Provide the (x, y) coordinate of the cell's center where the given text is located.  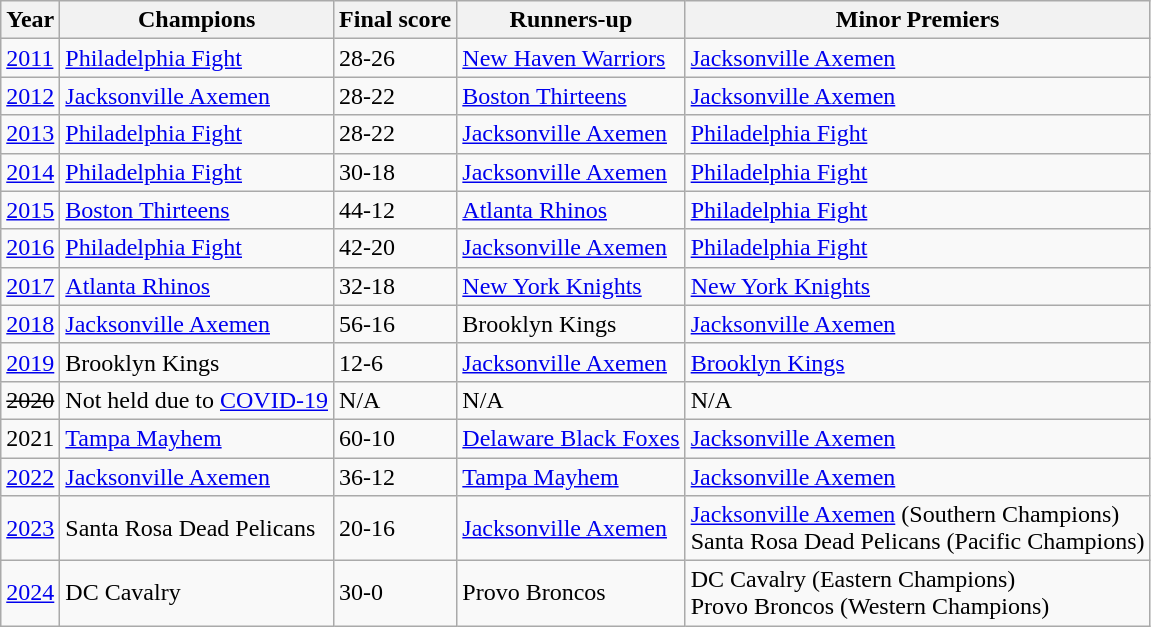
2013 (30, 134)
60-10 (396, 438)
Not held due to COVID-19 (197, 400)
Final score (396, 20)
2024 (30, 594)
2021 (30, 438)
12-6 (396, 362)
20-16 (396, 528)
2022 (30, 477)
2014 (30, 172)
2012 (30, 96)
Champions (197, 20)
30-0 (396, 594)
2023 (30, 528)
2016 (30, 248)
Year (30, 20)
44-12 (396, 210)
2019 (30, 362)
56-16 (396, 324)
2011 (30, 58)
Provo Broncos (571, 594)
42-20 (396, 248)
Runners-up (571, 20)
30-18 (396, 172)
2015 (30, 210)
DC Cavalry (197, 594)
2018 (30, 324)
2020 (30, 400)
New Haven Warriors (571, 58)
DC Cavalry (Eastern Champions)Provo Broncos (Western Champions) (918, 594)
36-12 (396, 477)
32-18 (396, 286)
Minor Premiers (918, 20)
28-26 (396, 58)
Santa Rosa Dead Pelicans (197, 528)
2017 (30, 286)
Jacksonville Axemen (Southern Champions)Santa Rosa Dead Pelicans (Pacific Champions) (918, 528)
Delaware Black Foxes (571, 438)
